Provide the (x, y) coordinate of the cell's center where the given text is located.  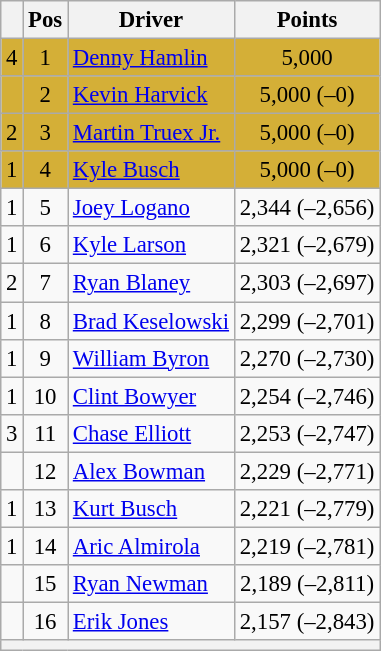
5,000 (306, 58)
Denny Hamlin (152, 58)
9 (46, 358)
14 (46, 546)
Clint Bowyer (152, 396)
16 (46, 621)
6 (46, 245)
12 (46, 471)
10 (46, 396)
5 (46, 208)
2,219 (–2,781) (306, 546)
Kyle Busch (152, 170)
Ryan Newman (152, 584)
2,253 (–2,747) (306, 433)
Brad Keselowski (152, 321)
Alex Bowman (152, 471)
2,344 (–2,656) (306, 208)
13 (46, 509)
Pos (46, 20)
15 (46, 584)
7 (46, 283)
Chase Elliott (152, 433)
Martin Truex Jr. (152, 133)
Aric Almirola (152, 546)
2,221 (–2,779) (306, 509)
Ryan Blaney (152, 283)
Erik Jones (152, 621)
Kevin Harvick (152, 95)
2,157 (–2,843) (306, 621)
Driver (152, 20)
2,189 (–2,811) (306, 584)
William Byron (152, 358)
2,229 (–2,771) (306, 471)
2,303 (–2,697) (306, 283)
2,321 (–2,679) (306, 245)
2,270 (–2,730) (306, 358)
Points (306, 20)
2,299 (–2,701) (306, 321)
8 (46, 321)
Kurt Busch (152, 509)
Joey Logano (152, 208)
Kyle Larson (152, 245)
2,254 (–2,746) (306, 396)
11 (46, 433)
